Determine the [x, y] coordinate at the center of the cell enclosing the given text.  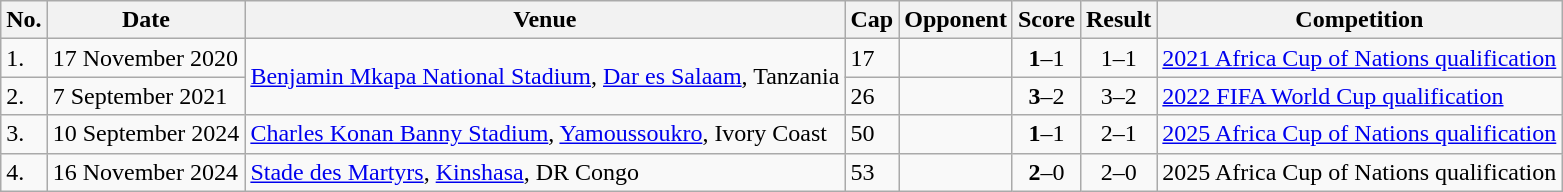
4. [24, 172]
50 [872, 134]
Stade des Martyrs, Kinshasa, DR Congo [545, 172]
17 [872, 58]
2021 Africa Cup of Nations qualification [1360, 58]
Opponent [956, 20]
2. [24, 96]
1. [24, 58]
16 November 2024 [146, 172]
3. [24, 134]
Result [1118, 20]
10 September 2024 [146, 134]
Date [146, 20]
26 [872, 96]
Venue [545, 20]
Charles Konan Banny Stadium, Yamoussoukro, Ivory Coast [545, 134]
No. [24, 20]
17 November 2020 [146, 58]
2–1 [1118, 134]
Score [1046, 20]
2022 FIFA World Cup qualification [1360, 96]
Cap [872, 20]
53 [872, 172]
Competition [1360, 20]
7 September 2021 [146, 96]
Benjamin Mkapa National Stadium, Dar es Salaam, Tanzania [545, 77]
